Locate the cell with the specified text and output its (x, y) center coordinate. 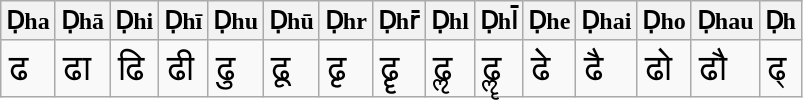
Ḍh (780, 21)
ढ (28, 68)
Ḍhū (292, 21)
Ḍhr (346, 21)
Ḍhai (606, 21)
ढॢ (450, 68)
Ḍhu (236, 21)
Ḍhl (450, 21)
ढॣ (498, 68)
ढै (606, 68)
Ḍhr̄ (398, 21)
Ḍhl̄ (498, 21)
ढ् (780, 68)
ढृ (346, 68)
ढो (664, 68)
Ḍhī (184, 21)
ढे (550, 68)
Ḍhau (725, 21)
Ḍhi (134, 21)
Ḍho (664, 21)
Ḍhā (82, 21)
ढि (134, 68)
Ḍha (28, 21)
ढॄ (398, 68)
ढु (236, 68)
ढू (292, 68)
ढी (184, 68)
ढा (82, 68)
Ḍhe (550, 21)
ढौ (725, 68)
